From the cell containing the given text, extract its center point as (x, y) coordinate. 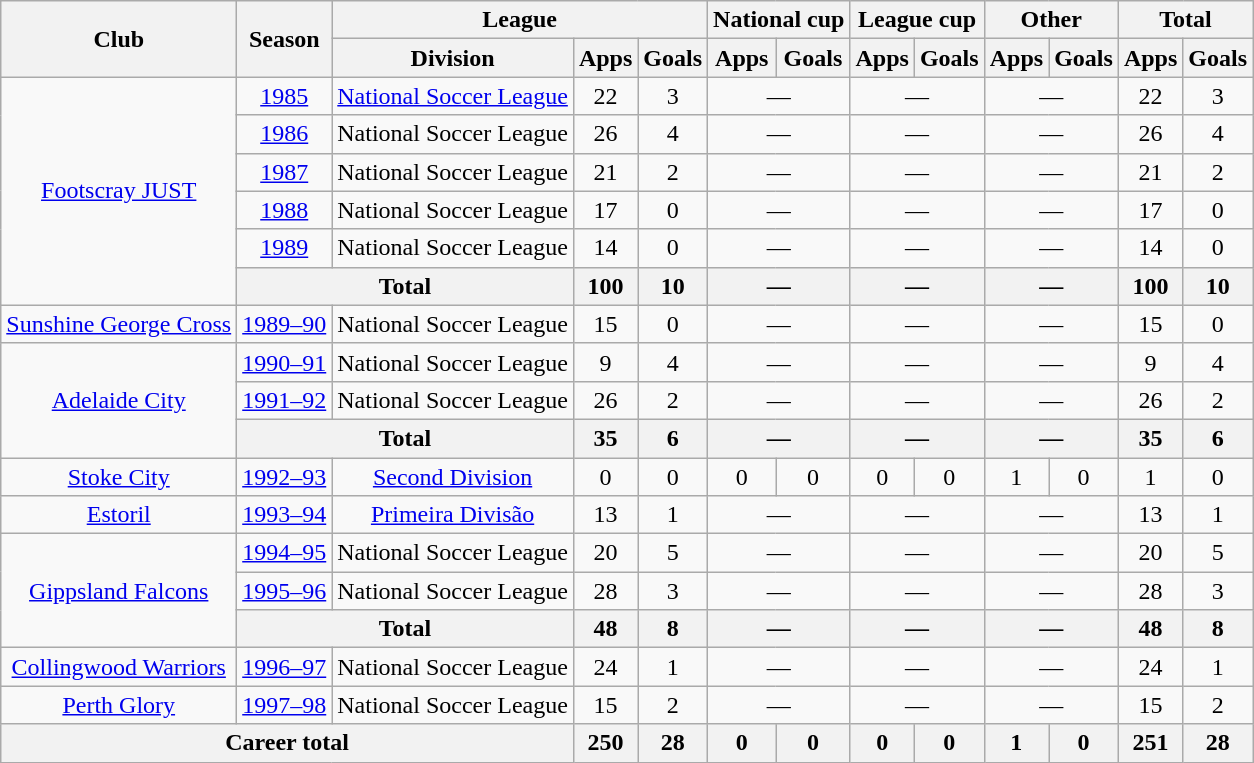
1986 (284, 134)
1993–94 (284, 515)
Gippsland Falcons (119, 591)
Club (119, 39)
1988 (284, 210)
Adelaide City (119, 400)
1995–96 (284, 591)
250 (605, 743)
1996–97 (284, 667)
Perth Glory (119, 705)
1994–95 (284, 553)
Second Division (453, 477)
Other (1051, 20)
1985 (284, 96)
251 (1150, 743)
1989 (284, 248)
League cup (917, 20)
1990–91 (284, 362)
Sunshine George Cross (119, 324)
Stoke City (119, 477)
1997–98 (284, 705)
1991–92 (284, 400)
Division (453, 58)
Career total (288, 743)
Primeira Divisão (453, 515)
1987 (284, 172)
League (520, 20)
National cup (779, 20)
Collingwood Warriors (119, 667)
1992–93 (284, 477)
Season (284, 39)
Footscray JUST (119, 191)
Estoril (119, 515)
1989–90 (284, 324)
